Search for the cell housing the specified text and yield its [x, y] center coordinate. 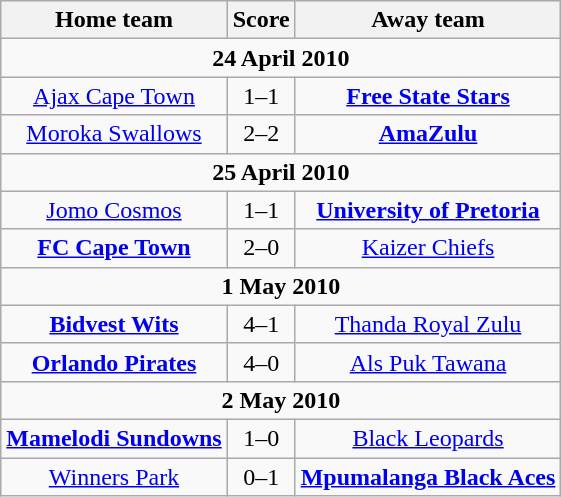
FC Cape Town [114, 248]
Free State Stars [428, 96]
0–1 [261, 477]
Winners Park [114, 477]
2–2 [261, 134]
Away team [428, 20]
4–0 [261, 362]
2 May 2010 [281, 400]
24 April 2010 [281, 58]
25 April 2010 [281, 172]
Score [261, 20]
4–1 [261, 324]
University of Pretoria [428, 210]
Als Puk Tawana [428, 362]
1–0 [261, 438]
Black Leopards [428, 438]
Orlando Pirates [114, 362]
Ajax Cape Town [114, 96]
Jomo Cosmos [114, 210]
AmaZulu [428, 134]
Bidvest Wits [114, 324]
Mpumalanga Black Aces [428, 477]
Mamelodi Sundowns [114, 438]
Home team [114, 20]
1 May 2010 [281, 286]
Kaizer Chiefs [428, 248]
Moroka Swallows [114, 134]
Thanda Royal Zulu [428, 324]
2–0 [261, 248]
